Identify which cell holds the provided text, then report its (X, Y) central coordinate. 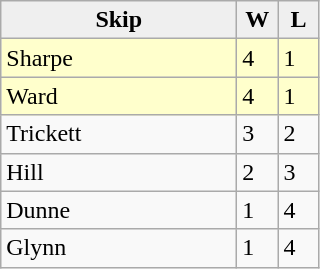
Hill (119, 172)
Trickett (119, 134)
Glynn (119, 248)
Skip (119, 20)
Sharpe (119, 58)
L (298, 20)
Ward (119, 96)
Dunne (119, 210)
W (258, 20)
